Search for the cell housing the specified text and yield its (X, Y) center coordinate. 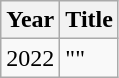
"" (90, 58)
2022 (30, 58)
Year (30, 20)
Title (90, 20)
